Provide the [X, Y] coordinate of the cell's center where the given text is located.  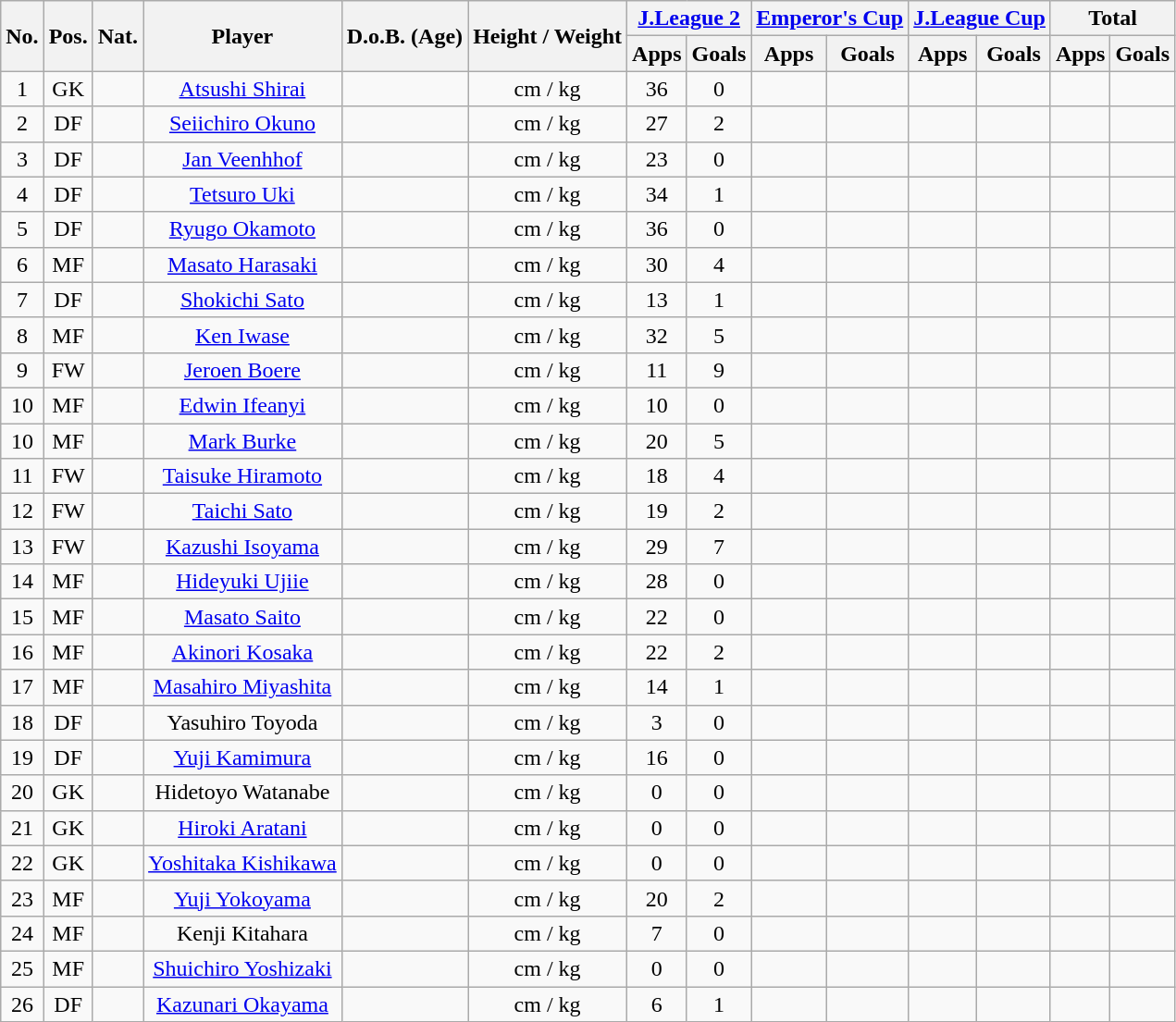
25 [22, 968]
32 [657, 335]
12 [22, 511]
Kenji Kitahara [242, 933]
J.League Cup [980, 18]
Kazunari Okayama [242, 1004]
Atsushi Shirai [242, 89]
Kazushi Isoyama [242, 547]
Total [1112, 18]
Height / Weight [548, 36]
Akinori Kosaka [242, 652]
Taichi Sato [242, 511]
Masahiro Miyashita [242, 687]
Yasuhiro Toyoda [242, 722]
Seiichiro Okuno [242, 124]
Shuichiro Yoshizaki [242, 968]
34 [657, 194]
17 [22, 687]
30 [657, 265]
Ken Iwase [242, 335]
Taisuke Hiramoto [242, 476]
Yuji Kamimura [242, 757]
Masato Saito [242, 617]
Hidetoyo Watanabe [242, 793]
Hideyuki Ujiie [242, 582]
Pos. [68, 36]
Shokichi Sato [242, 300]
8 [22, 335]
26 [22, 1004]
28 [657, 582]
D.o.B. (Age) [404, 36]
J.League 2 [689, 18]
15 [22, 617]
Yoshitaka Kishikawa [242, 863]
Tetsuro Uki [242, 194]
27 [657, 124]
No. [22, 36]
Player [242, 36]
Yuji Yokoyama [242, 898]
24 [22, 933]
Ryugo Okamoto [242, 229]
Nat. [118, 36]
Emperor's Cup [830, 18]
Jeroen Boere [242, 370]
Masato Harasaki [242, 265]
Edwin Ifeanyi [242, 405]
Hiroki Aratani [242, 828]
29 [657, 547]
Jan Veenhhof [242, 159]
21 [22, 828]
Mark Burke [242, 441]
